Scan for the cell matching the given text and deliver its [X, Y] coordinate at center. 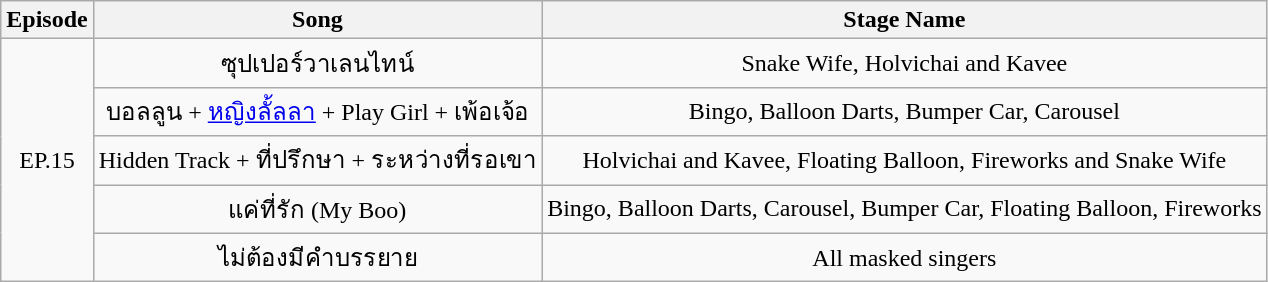
Stage Name [904, 20]
Bingo, Balloon Darts, Bumper Car, Carousel [904, 112]
ซุปเปอร์วาเลนไทน์ [317, 64]
บอลลูน + หญิงลั้ลลา + Play Girl + เพ้อเจ้อ [317, 112]
Bingo, Balloon Darts, Carousel, Bumper Car, Floating Balloon, Fireworks [904, 208]
Holvichai and Kavee, Floating Balloon, Fireworks and Snake Wife [904, 160]
Snake Wife, Holvichai and Kavee [904, 64]
Song [317, 20]
แค่ที่รัก (My Boo) [317, 208]
ไม่ต้องมีคำบรรยาย [317, 258]
Episode [47, 20]
EP.15 [47, 160]
All masked singers [904, 258]
Hidden Track + ที่ปรึกษา + ระหว่างที่รอเขา [317, 160]
